Provide the (x, y) coordinate of the cell's center where the given text is located.  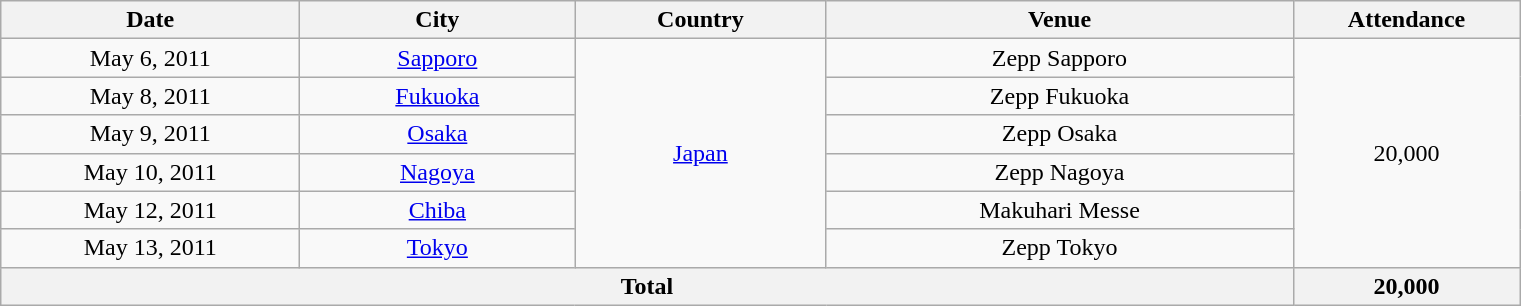
May 10, 2011 (150, 172)
Fukuoka (438, 96)
City (438, 20)
Total (647, 286)
May 9, 2011 (150, 134)
Zepp Tokyo (1060, 248)
May 13, 2011 (150, 248)
Zepp Nagoya (1060, 172)
Zepp Fukuoka (1060, 96)
Country (700, 20)
Chiba (438, 210)
Makuhari Messe (1060, 210)
Japan (700, 153)
Venue (1060, 20)
Sapporo (438, 58)
May 12, 2011 (150, 210)
Nagoya (438, 172)
Date (150, 20)
May 8, 2011 (150, 96)
May 6, 2011 (150, 58)
Attendance (1406, 20)
Osaka (438, 134)
Tokyo (438, 248)
Zepp Sapporo (1060, 58)
Zepp Osaka (1060, 134)
